Locate the cell with the specified text and output its (X, Y) center coordinate. 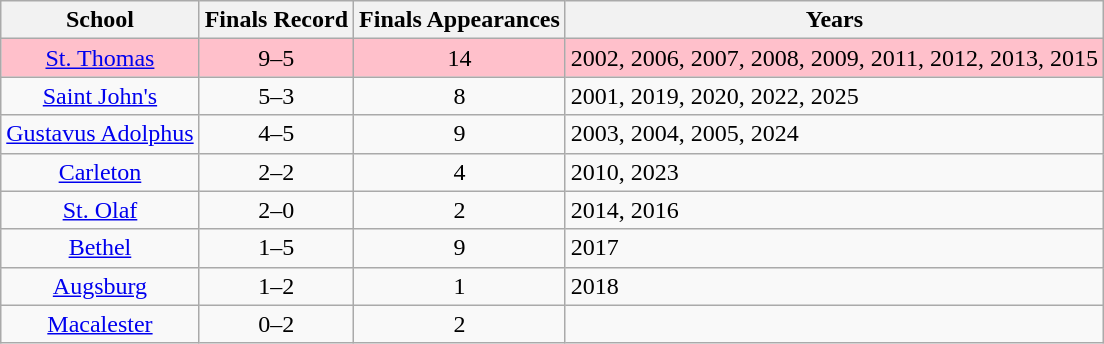
2003, 2004, 2005, 2024 (834, 134)
School (100, 20)
2017 (834, 248)
Finals Record (276, 20)
2–2 (276, 172)
1 (460, 286)
4 (460, 172)
9–5 (276, 58)
0–2 (276, 324)
8 (460, 96)
1–2 (276, 286)
2010, 2023 (834, 172)
2001, 2019, 2020, 2022, 2025 (834, 96)
2–0 (276, 210)
St. Thomas (100, 58)
Carleton (100, 172)
Saint John's (100, 96)
Macalester (100, 324)
Bethel (100, 248)
1–5 (276, 248)
Finals Appearances (460, 20)
St. Olaf (100, 210)
2018 (834, 286)
4–5 (276, 134)
2014, 2016 (834, 210)
Gustavus Adolphus (100, 134)
Years (834, 20)
5–3 (276, 96)
14 (460, 58)
2002, 2006, 2007, 2008, 2009, 2011, 2012, 2013, 2015 (834, 58)
Augsburg (100, 286)
